Identify which cell holds the provided text, then report its [x, y] central coordinate. 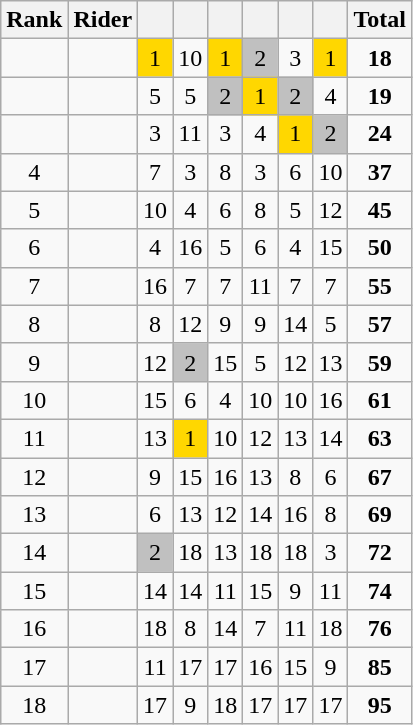
57 [380, 324]
50 [380, 248]
69 [380, 515]
61 [380, 400]
19 [380, 96]
55 [380, 286]
Total [380, 20]
76 [380, 629]
Rider [103, 20]
63 [380, 438]
24 [380, 134]
59 [380, 362]
45 [380, 210]
95 [380, 705]
Rank [34, 20]
85 [380, 667]
37 [380, 172]
74 [380, 591]
67 [380, 477]
72 [380, 553]
